Search for the cell housing the specified text and yield its (x, y) center coordinate. 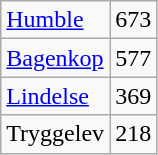
Lindelse (56, 96)
Humble (56, 20)
218 (134, 134)
Bagenkop (56, 58)
673 (134, 20)
369 (134, 96)
Tryggelev (56, 134)
577 (134, 58)
